Return the (x, y) coordinate for the center point of the cell that contains the specified text.  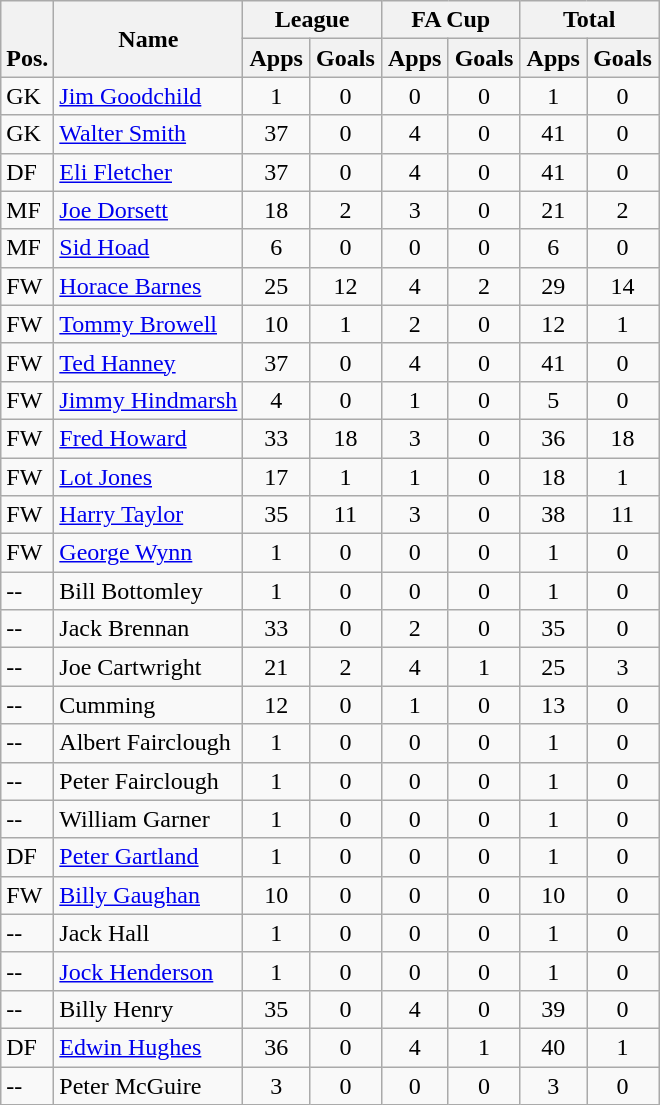
Lot Jones (148, 477)
Peter McGuire (148, 1085)
39 (554, 1009)
5 (554, 400)
Jim Goodchild (148, 96)
29 (554, 286)
Name (148, 39)
17 (276, 477)
Peter Fairclough (148, 781)
Jack Brennan (148, 629)
Bill Bottomley (148, 591)
Ted Hanney (148, 362)
Eli Fletcher (148, 172)
Billy Henry (148, 1009)
Albert Fairclough (148, 743)
Total (590, 20)
FA Cup (450, 20)
Sid Hoad (148, 248)
Edwin Hughes (148, 1047)
13 (554, 705)
14 (623, 286)
Joe Dorsett (148, 210)
Jimmy Hindmarsh (148, 400)
Cumming (148, 705)
Walter Smith (148, 134)
Fred Howard (148, 438)
Pos. (28, 39)
40 (554, 1047)
League (312, 20)
Peter Gartland (148, 857)
Joe Cartwright (148, 667)
William Garner (148, 819)
Jock Henderson (148, 971)
George Wynn (148, 553)
Jack Hall (148, 933)
Billy Gaughan (148, 895)
38 (554, 515)
Harry Taylor (148, 515)
Tommy Browell (148, 324)
Horace Barnes (148, 286)
